From the cell containing the given text, extract its center point as (x, y) coordinate. 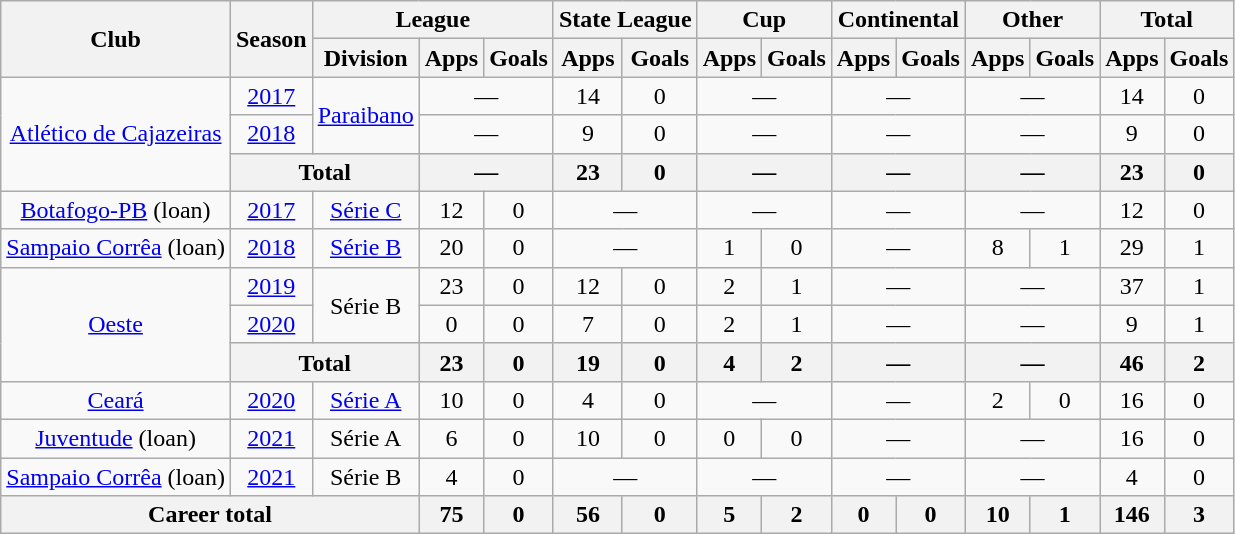
Série C (366, 210)
Paraibano (366, 115)
State League (625, 20)
29 (1132, 248)
Season (271, 39)
Juventude (loan) (116, 438)
19 (588, 362)
3 (1199, 515)
Division (366, 58)
37 (1132, 286)
8 (997, 248)
46 (1132, 362)
20 (451, 248)
56 (588, 515)
Club (116, 39)
2019 (271, 286)
Botafogo-PB (loan) (116, 210)
Continental (898, 20)
Career total (210, 515)
7 (588, 324)
75 (451, 515)
Ceará (116, 400)
League (432, 20)
Oeste (116, 324)
Atlético de Cajazeiras (116, 134)
6 (451, 438)
5 (729, 515)
146 (1132, 515)
Other (1032, 20)
Cup (764, 20)
